Extract the [x, y] coordinate from the center of the cell holding the provided text.  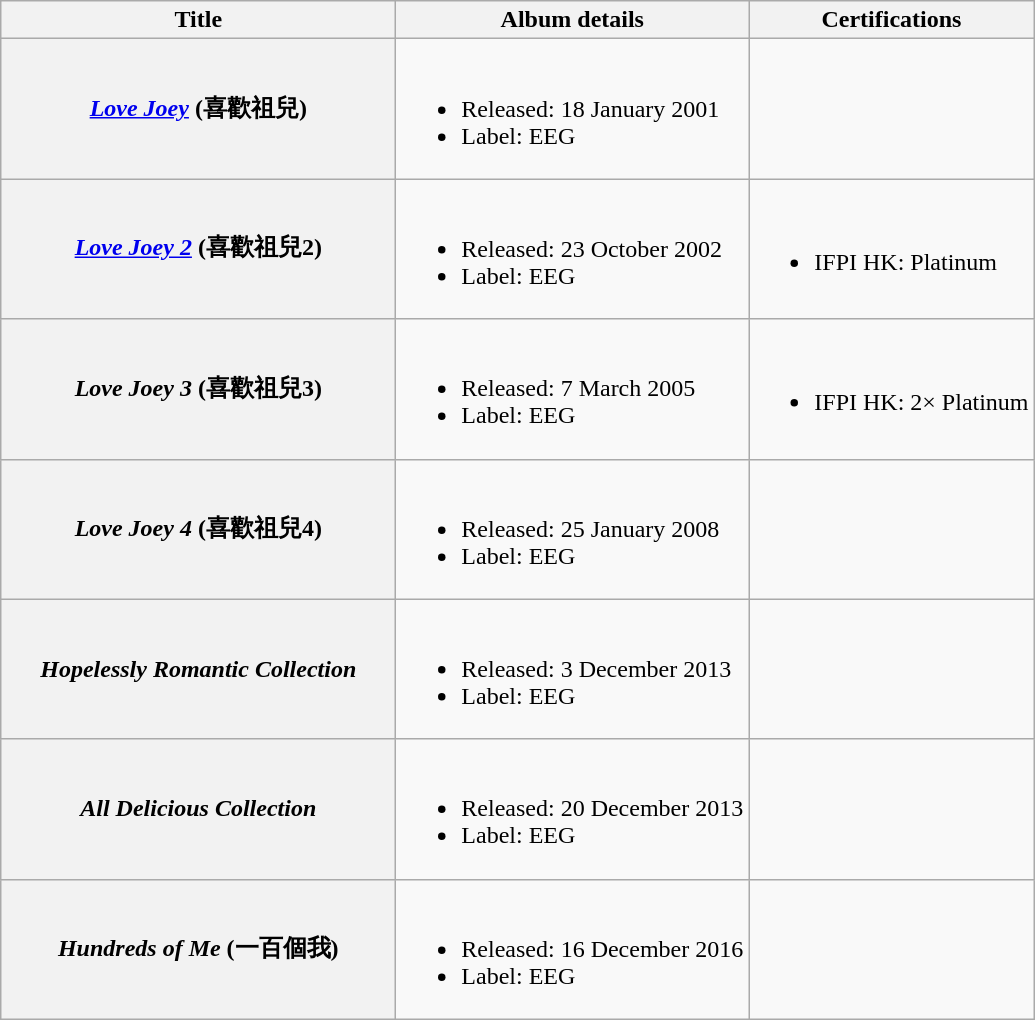
Hundreds of Me (一百個我) [198, 949]
Love Joey 3 (喜歡祖兒3) [198, 389]
Love Joey 2 (喜歡祖兒2) [198, 249]
Released: 3 December 2013Label: EEG [572, 669]
Love Joey 4 (喜歡祖兒4) [198, 529]
Album details [572, 20]
Released: 23 October 2002Label: EEG [572, 249]
IFPI HK: Platinum [892, 249]
Released: 25 January 2008Label: EEG [572, 529]
Released: 20 December 2013Label: EEG [572, 809]
Released: 16 December 2016Label: EEG [572, 949]
Love Joey (喜歡祖兒) [198, 109]
All Delicious Collection [198, 809]
Title [198, 20]
IFPI HK: 2× Platinum [892, 389]
Certifications [892, 20]
Hopelessly Romantic Collection [198, 669]
Released: 7 March 2005Label: EEG [572, 389]
Released: 18 January 2001Label: EEG [572, 109]
